Output the [x, y] coordinate of the center of the cell containing the given text.  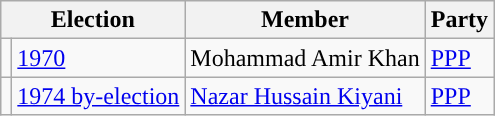
1970 [98, 58]
1974 by-election [98, 96]
Mohammad Amir Khan [305, 58]
Election [93, 20]
Party [459, 20]
Member [305, 20]
Nazar Hussain Kiyani [305, 96]
